Locate the cell with the specified text and output its [x, y] center coordinate. 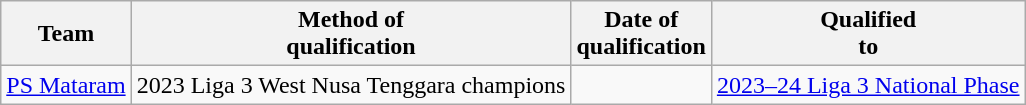
Team [66, 34]
Qualified to [868, 34]
PS Mataram [66, 85]
Date of qualification [641, 34]
Method of qualification [351, 34]
2023 Liga 3 West Nusa Tenggara champions [351, 85]
2023–24 Liga 3 National Phase [868, 85]
